Extract the [X, Y] coordinate from the center of the cell holding the provided text.  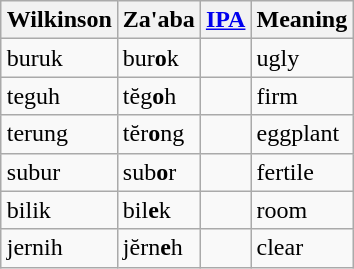
Meaning [302, 20]
ugly [302, 58]
Za'aba [158, 20]
subur [59, 172]
IPA [226, 20]
firm [302, 96]
tĕrong [158, 134]
bilek [158, 210]
subor [158, 172]
buruk [59, 58]
tĕgoh [158, 96]
jĕrneh [158, 248]
fertile [302, 172]
bilik [59, 210]
room [302, 210]
teguh [59, 96]
burok [158, 58]
clear [302, 248]
Wilkinson [59, 20]
terung [59, 134]
jernih [59, 248]
eggplant [302, 134]
